Find where the given text appears and provide that cell's center as (x, y) coordinate. 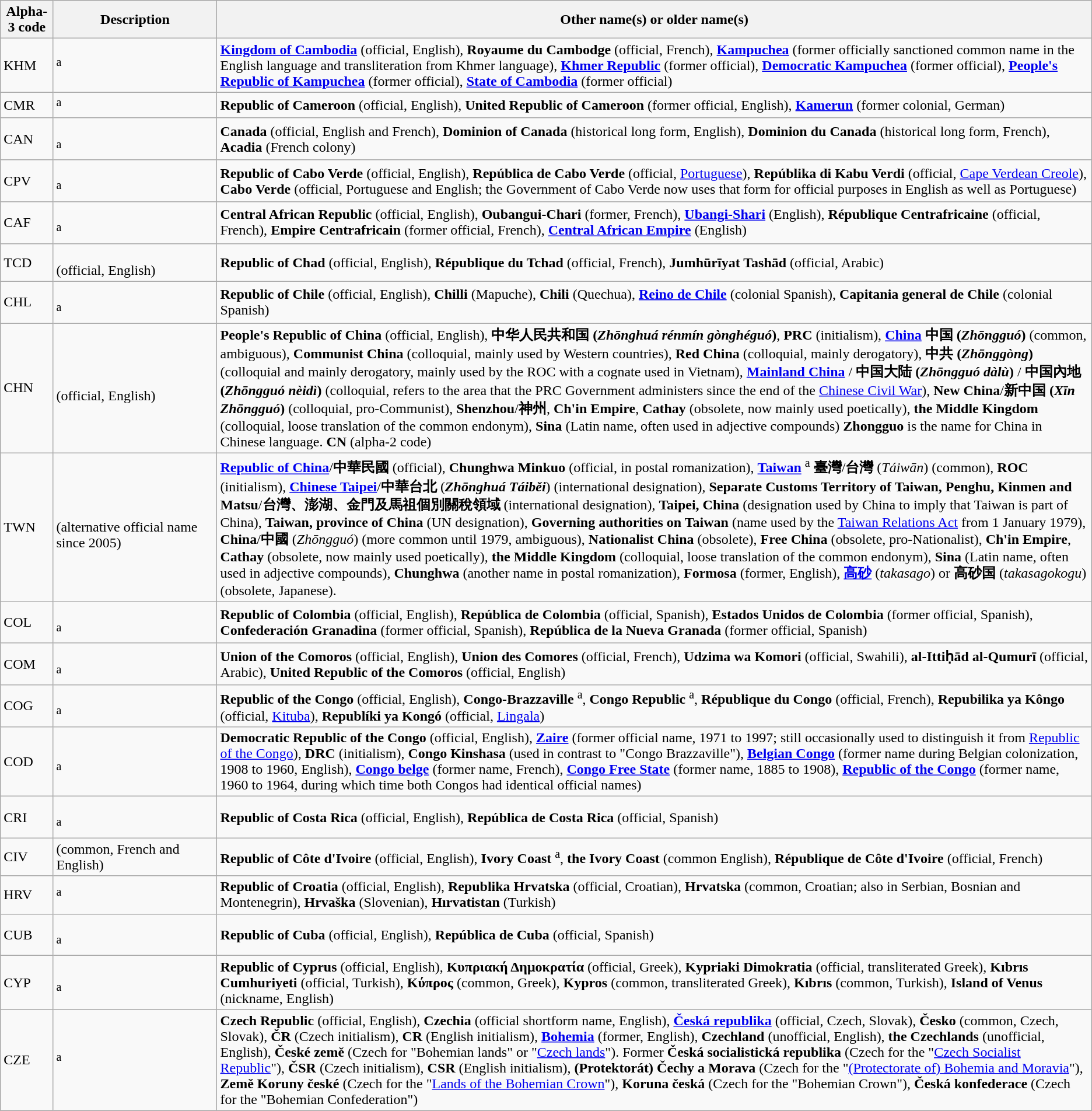
Republic of Chad (official, English), République du Tchad (official, French), Jumhūrīyat Tashād (official, Arabic) (654, 263)
COL (27, 623)
CPV (27, 181)
CYP (27, 983)
HRV (27, 895)
TCD (27, 263)
Republic of Côte d'Ivoire (official, English), Ivory Coast a, the Ivory Coast (common English), République de Côte d'Ivoire (official, French) (654, 857)
CZE (27, 1060)
TWN (27, 527)
Description (135, 20)
COM (27, 664)
COG (27, 706)
Other name(s) or older name(s) (654, 20)
CHL (27, 302)
CUB (27, 935)
Alpha-3 code (27, 20)
KHM (27, 65)
CMR (27, 105)
Republic of Cameroon (official, English), United Republic of Cameroon (former official, English), Kamerun (former colonial, German) (654, 105)
CAF (27, 223)
CIV (27, 857)
(common, French and English) (135, 857)
(alternative official name since 2005) (135, 527)
Republic of Costa Rica (official, English), República de Costa Rica (official, Spanish) (654, 817)
CHN (27, 389)
CAN (27, 139)
Republic of Cuba (official, English), República de Cuba (official, Spanish) (654, 935)
CRI (27, 817)
COD (27, 761)
